Detect which cell encompasses the target text, then output its (x, y) center coordinate. 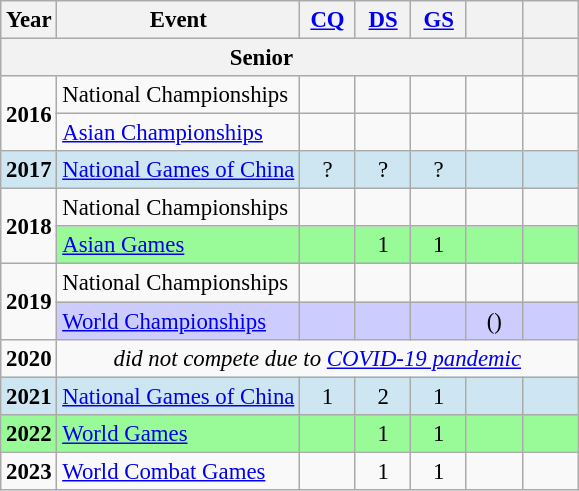
Asian Championships (178, 133)
() (494, 321)
2017 (29, 170)
Event (178, 20)
Year (29, 20)
2016 (29, 114)
2023 (29, 471)
2022 (29, 433)
2020 (29, 358)
World Games (178, 433)
GS (439, 20)
2019 (29, 302)
Asian Games (178, 245)
World Combat Games (178, 471)
2 (383, 396)
did not compete due to COVID-19 pandemic (318, 358)
CQ (328, 20)
2021 (29, 396)
2018 (29, 226)
DS (383, 20)
World Championships (178, 321)
Senior (262, 58)
